Find where the given text appears and provide that cell's center as [x, y] coordinate. 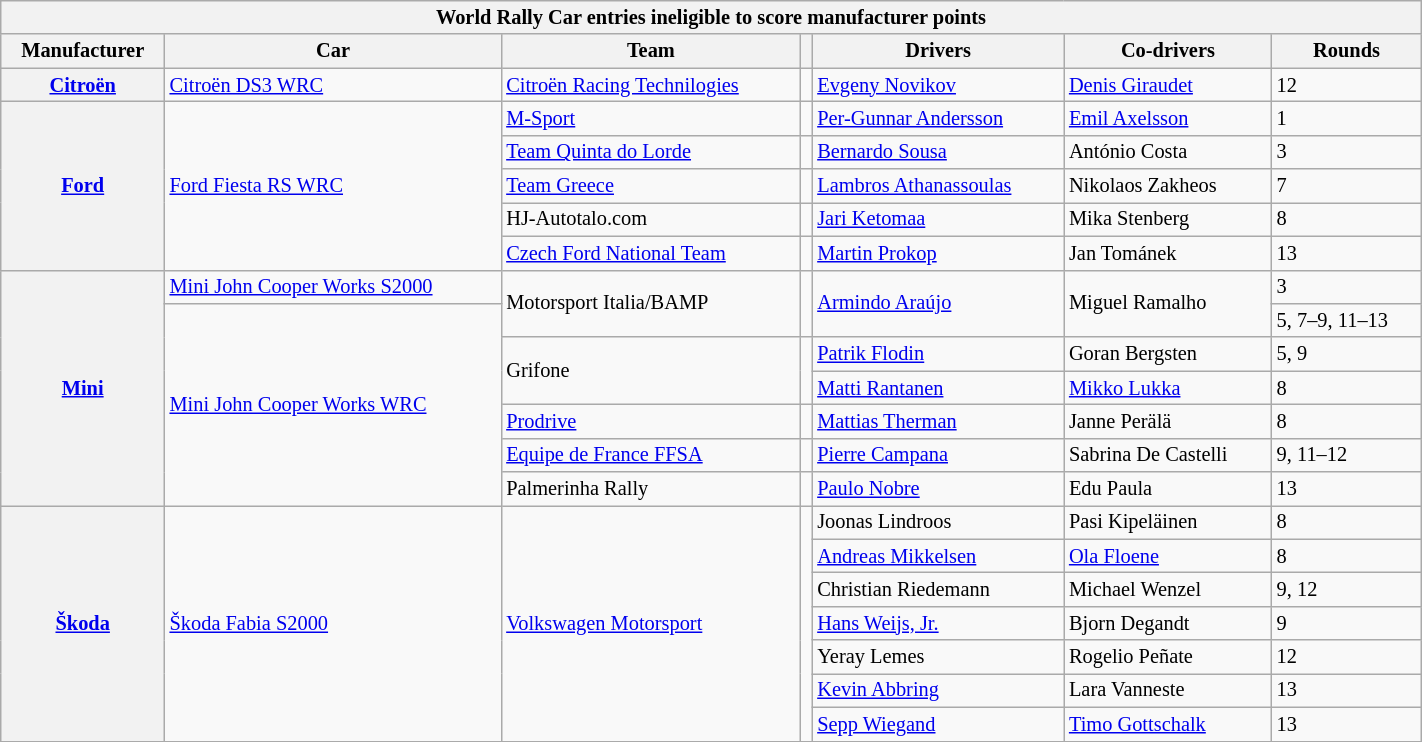
Per-Gunnar Andersson [938, 118]
Pasi Kipeläinen [1168, 522]
Paulo Nobre [938, 489]
Armindo Araújo [938, 304]
M-Sport [650, 118]
7 [1347, 186]
Emil Axelsson [1168, 118]
9, 11–12 [1347, 455]
Ola Floene [1168, 556]
Matti Rantanen [938, 388]
Kevin Abbring [938, 690]
Patrik Flodin [938, 354]
Team Greece [650, 186]
9 [1347, 623]
Martin Prokop [938, 253]
Citroën Racing Technilogies [650, 85]
Prodrive [650, 421]
Evgeny Novikov [938, 85]
Bernardo Sousa [938, 152]
World Rally Car entries ineligible to score manufacturer points [711, 17]
Bjorn Degandt [1168, 623]
Mini John Cooper Works WRC [334, 404]
Citroën DS3 WRC [334, 85]
Ford Fiesta RS WRC [334, 185]
Škoda Fabia S2000 [334, 623]
Jari Ketomaa [938, 219]
Ford [83, 185]
Christian Riedemann [938, 589]
Manufacturer [83, 51]
Lambros Athanassoulas [938, 186]
1 [1347, 118]
Equipe de France FFSA [650, 455]
HJ-Autotalo.com [650, 219]
Rounds [1347, 51]
Goran Bergsten [1168, 354]
Nikolaos Zakheos [1168, 186]
5, 7–9, 11–13 [1347, 320]
Denis Giraudet [1168, 85]
Team [650, 51]
Lara Vanneste [1168, 690]
Motorsport Italia/BAMP [650, 304]
Mini John Cooper Works S2000 [334, 287]
Czech Ford National Team [650, 253]
Miguel Ramalho [1168, 304]
Hans Weijs, Jr. [938, 623]
Jan Tománek [1168, 253]
Michael Wenzel [1168, 589]
António Costa [1168, 152]
Drivers [938, 51]
Volkswagen Motorsport [650, 623]
Edu Paula [1168, 489]
Mini [83, 388]
Mikko Lukka [1168, 388]
Joonas Lindroos [938, 522]
Team Quinta do Lorde [650, 152]
Car [334, 51]
Citroën [83, 85]
Grifone [650, 370]
Timo Gottschalk [1168, 724]
Palmerinha Rally [650, 489]
Rogelio Peñate [1168, 657]
Andreas Mikkelsen [938, 556]
Janne Perälä [1168, 421]
9, 12 [1347, 589]
Sabrina De Castelli [1168, 455]
Mika Stenberg [1168, 219]
Yeray Lemes [938, 657]
Mattias Therman [938, 421]
Sepp Wiegand [938, 724]
Co-drivers [1168, 51]
Škoda [83, 623]
Pierre Campana [938, 455]
5, 9 [1347, 354]
